Search for the cell housing the specified text and yield its (x, y) center coordinate. 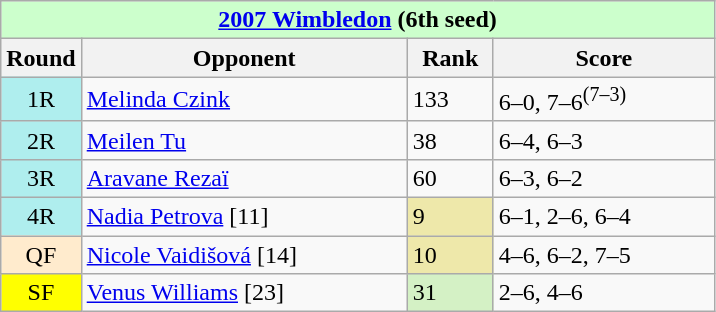
60 (450, 178)
Nadia Petrova [11] (244, 217)
2R (41, 140)
2–6, 4–6 (604, 293)
6–1, 2–6, 6–4 (604, 217)
Aravane Rezaï (244, 178)
10 (450, 255)
Rank (450, 58)
3R (41, 178)
2007 Wimbledon (6th seed) (358, 20)
Opponent (244, 58)
31 (450, 293)
SF (41, 293)
Melinda Czink (244, 100)
6–4, 6–3 (604, 140)
6–0, 7–6(7–3) (604, 100)
Score (604, 58)
38 (450, 140)
Round (41, 58)
Meilen Tu (244, 140)
9 (450, 217)
133 (450, 100)
Nicole Vaidišová [14] (244, 255)
4R (41, 217)
4–6, 6–2, 7–5 (604, 255)
Venus Williams [23] (244, 293)
1R (41, 100)
6–3, 6–2 (604, 178)
QF (41, 255)
